Provide the [x, y] coordinate of the cell's center where the given text is located.  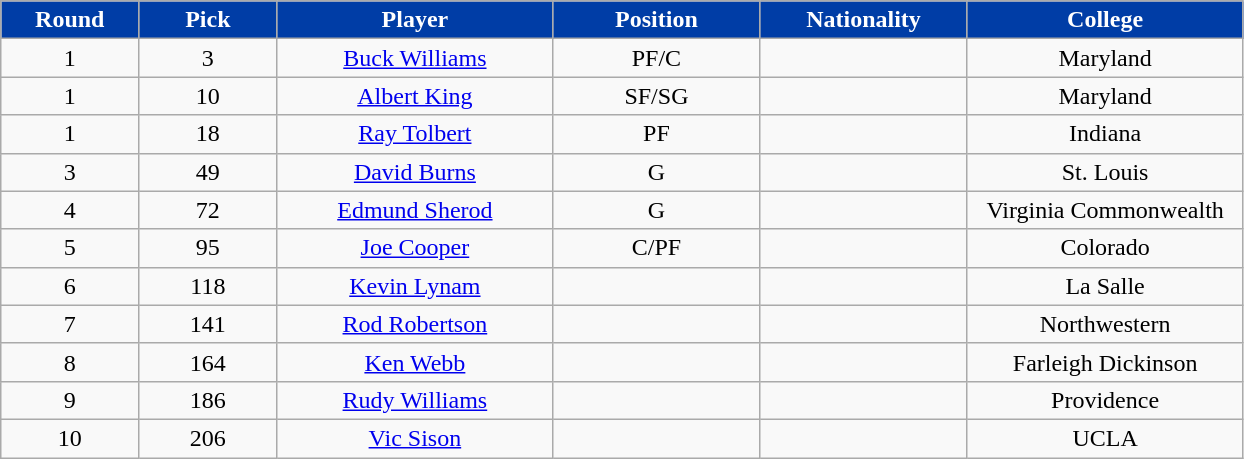
Buck Williams [415, 58]
118 [208, 286]
Rod Robertson [415, 324]
Pick [208, 20]
8 [70, 362]
St. Louis [1105, 172]
Joe Cooper [415, 248]
College [1105, 20]
UCLA [1105, 438]
Ken Webb [415, 362]
Nationality [864, 20]
C/PF [656, 248]
PF [656, 134]
Rudy Williams [415, 400]
6 [70, 286]
Providence [1105, 400]
Albert King [415, 96]
5 [70, 248]
Farleigh Dickinson [1105, 362]
Edmund Sherod [415, 210]
Indiana [1105, 134]
9 [70, 400]
Vic Sison [415, 438]
164 [208, 362]
Ray Tolbert [415, 134]
18 [208, 134]
David Burns [415, 172]
Northwestern [1105, 324]
206 [208, 438]
Colorado [1105, 248]
La Salle [1105, 286]
49 [208, 172]
Round [70, 20]
141 [208, 324]
Kevin Lynam [415, 286]
95 [208, 248]
SF/SG [656, 96]
72 [208, 210]
7 [70, 324]
4 [70, 210]
Virginia Commonwealth [1105, 210]
186 [208, 400]
Player [415, 20]
Position [656, 20]
PF/C [656, 58]
